Determine the (x, y) coordinate at the center of the cell enclosing the given text.  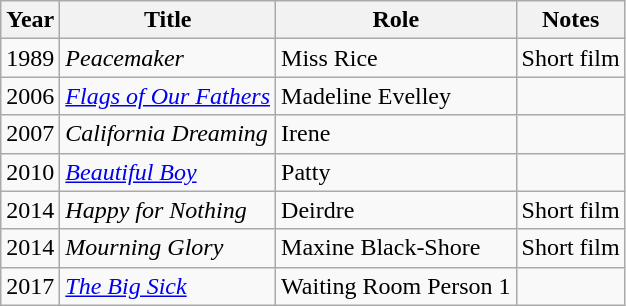
Patty (396, 172)
2007 (30, 134)
California Dreaming (168, 134)
Happy for Nothing (168, 210)
The Big Sick (168, 286)
Mourning Glory (168, 248)
Deirdre (396, 210)
2010 (30, 172)
Notes (570, 20)
Role (396, 20)
Peacemaker (168, 58)
Flags of Our Fathers (168, 96)
Beautiful Boy (168, 172)
Irene (396, 134)
Waiting Room Person 1 (396, 286)
2017 (30, 286)
Maxine Black-Shore (396, 248)
Year (30, 20)
2006 (30, 96)
1989 (30, 58)
Miss Rice (396, 58)
Madeline Evelley (396, 96)
Title (168, 20)
